Find where the given text appears and provide that cell's center as [X, Y] coordinate. 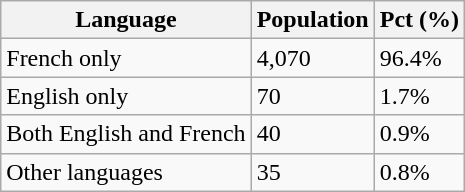
1.7% [419, 96]
French only [126, 58]
Population [312, 20]
Language [126, 20]
0.8% [419, 172]
70 [312, 96]
35 [312, 172]
40 [312, 134]
0.9% [419, 134]
Both English and French [126, 134]
Other languages [126, 172]
4,070 [312, 58]
96.4% [419, 58]
English only [126, 96]
Pct (%) [419, 20]
